Return [X, Y] of the center of cell containing provided text 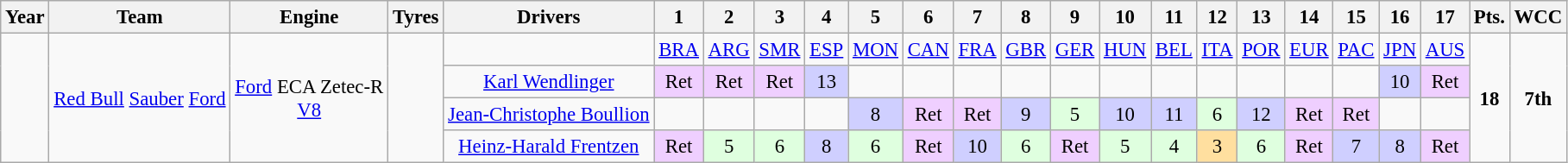
Karl Wendlinger [549, 82]
GER [1074, 50]
Year [25, 17]
BEL [1174, 50]
BRA [678, 50]
AUS [1445, 50]
FRA [977, 50]
Red Bull Sauber Ford [140, 98]
HUN [1125, 50]
EUR [1309, 50]
PAC [1357, 50]
1 [678, 17]
ARG [728, 50]
GBR [1025, 50]
16 [1400, 17]
JPN [1400, 50]
Tyres [416, 17]
Team [140, 17]
7th [1538, 98]
Heinz-Harald Frentzen [549, 147]
ESP [827, 50]
Drivers [549, 17]
Ford ECA Zetec-RV8 [309, 98]
15 [1357, 17]
18 [1489, 98]
14 [1309, 17]
Engine [309, 17]
ITA [1217, 50]
CAN [929, 50]
WCC [1538, 17]
Pts. [1489, 17]
SMR [780, 50]
Jean-Christophe Boullion [549, 115]
17 [1445, 17]
MON [876, 50]
POR [1262, 50]
2 [728, 17]
